Return the [X, Y] coordinate for the center point of the cell that contains the specified text.  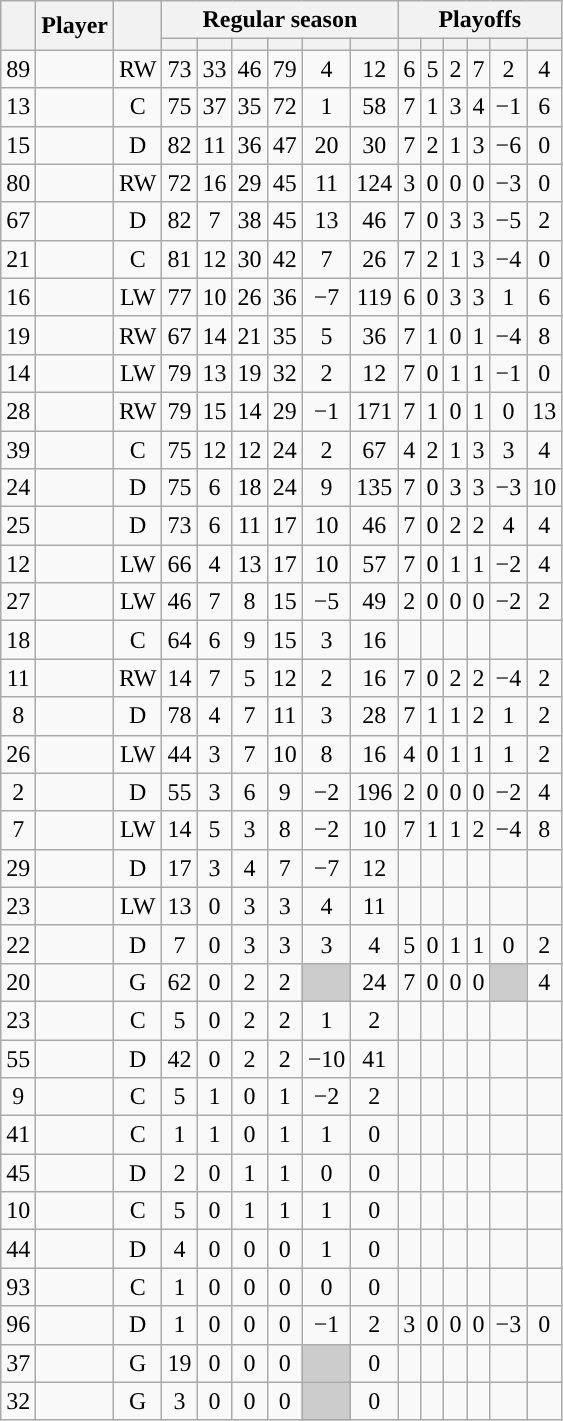
171 [374, 411]
62 [180, 982]
64 [180, 640]
124 [374, 183]
33 [214, 69]
Playoffs [480, 20]
96 [18, 1325]
Player [75, 26]
80 [18, 183]
77 [180, 297]
78 [180, 716]
Regular season [280, 20]
27 [18, 602]
135 [374, 488]
49 [374, 602]
58 [374, 107]
93 [18, 1287]
57 [374, 564]
22 [18, 944]
39 [18, 449]
−10 [326, 1059]
25 [18, 526]
38 [250, 221]
−6 [508, 145]
196 [374, 792]
89 [18, 69]
119 [374, 297]
47 [284, 145]
66 [180, 564]
81 [180, 259]
